Extract the (X, Y) coordinate from the center of the cell holding the provided text.  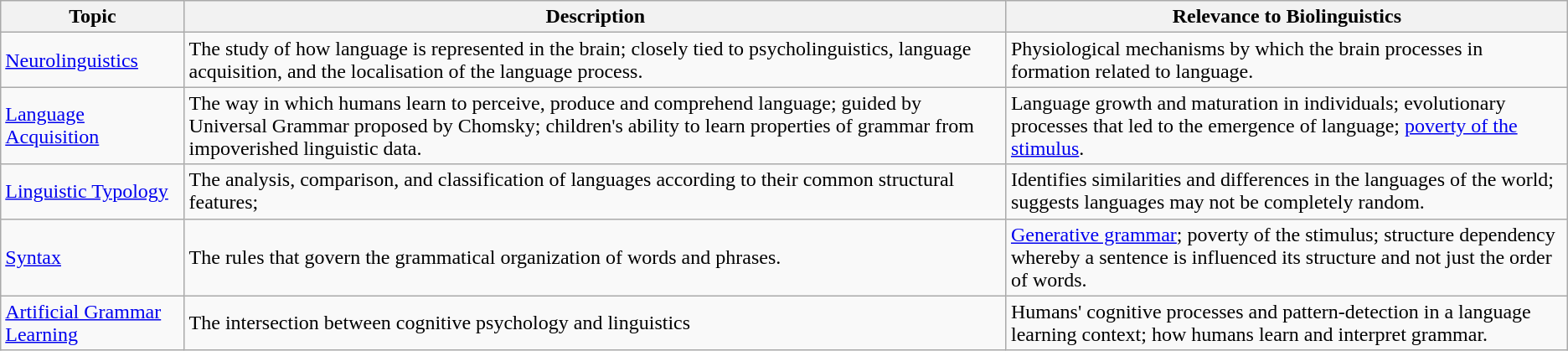
Language Acquisition (92, 126)
Generative grammar; poverty of the stimulus; structure dependency whereby a sentence is influenced its structure and not just the order of words. (1287, 257)
Neurolinguistics (92, 60)
Linguistic Typology (92, 191)
Humans' cognitive processes and pattern-detection in a language learning context; how humans learn and interpret grammar. (1287, 323)
The rules that govern the grammatical organization of words and phrases. (595, 257)
Artificial Grammar Learning (92, 323)
Language growth and maturation in individuals; evolutionary processes that led to the emergence of language; poverty of the stimulus. (1287, 126)
Syntax (92, 257)
Topic (92, 17)
The intersection between cognitive psychology and linguistics (595, 323)
Relevance to Biolinguistics (1287, 17)
The analysis, comparison, and classification of languages according to their common structural features; (595, 191)
Description (595, 17)
Identifies similarities and differences in the languages of the world; suggests languages may not be completely random. (1287, 191)
Physiological mechanisms by which the brain processes in formation related to language. (1287, 60)
